Output the (X, Y) coordinate of the center of the cell containing the given text.  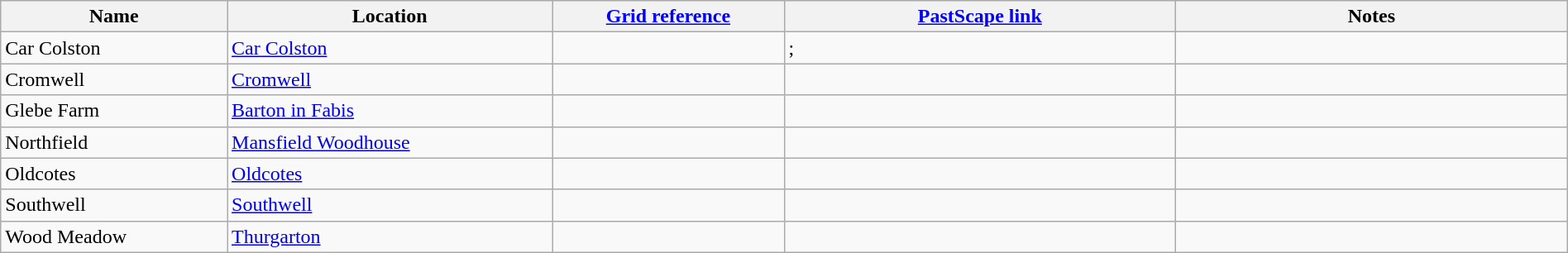
Grid reference (668, 17)
Wood Meadow (114, 236)
Mansfield Woodhouse (390, 142)
Location (390, 17)
Northfield (114, 142)
Name (114, 17)
PastScape link (980, 17)
Notes (1372, 17)
Thurgarton (390, 236)
Barton in Fabis (390, 111)
Glebe Farm (114, 111)
; (980, 48)
